Pinpoint the cell where the given text exists, returning its (X, Y) midpoint coordinate. 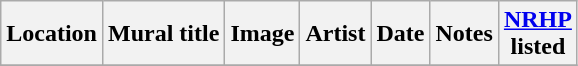
NRHPlisted (538, 34)
Image (262, 34)
Location (52, 34)
Mural title (163, 34)
Artist (336, 34)
Date (400, 34)
Notes (464, 34)
